Locate the cell with the specified text and output its [x, y] center coordinate. 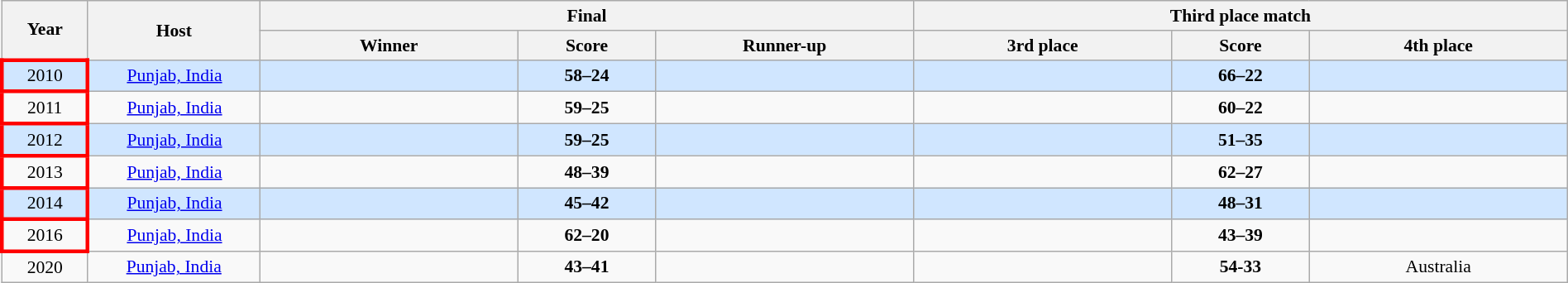
Winner [389, 46]
3rd place [1043, 46]
48–31 [1241, 204]
Final [586, 16]
43–39 [1241, 237]
Third place match [1241, 16]
2010 [45, 76]
2016 [45, 237]
58–24 [586, 76]
Year [45, 30]
54-33 [1241, 266]
2013 [45, 172]
60–22 [1241, 108]
2012 [45, 141]
Australia [1438, 266]
51–35 [1241, 141]
43–41 [586, 266]
Runner-up [785, 46]
2020 [45, 266]
Host [174, 30]
62–20 [586, 237]
2011 [45, 108]
4th place [1438, 46]
48–39 [586, 172]
2014 [45, 204]
45–42 [586, 204]
66–22 [1241, 76]
62–27 [1241, 172]
